Provide the [x, y] coordinate of the cell's center where the given text is located.  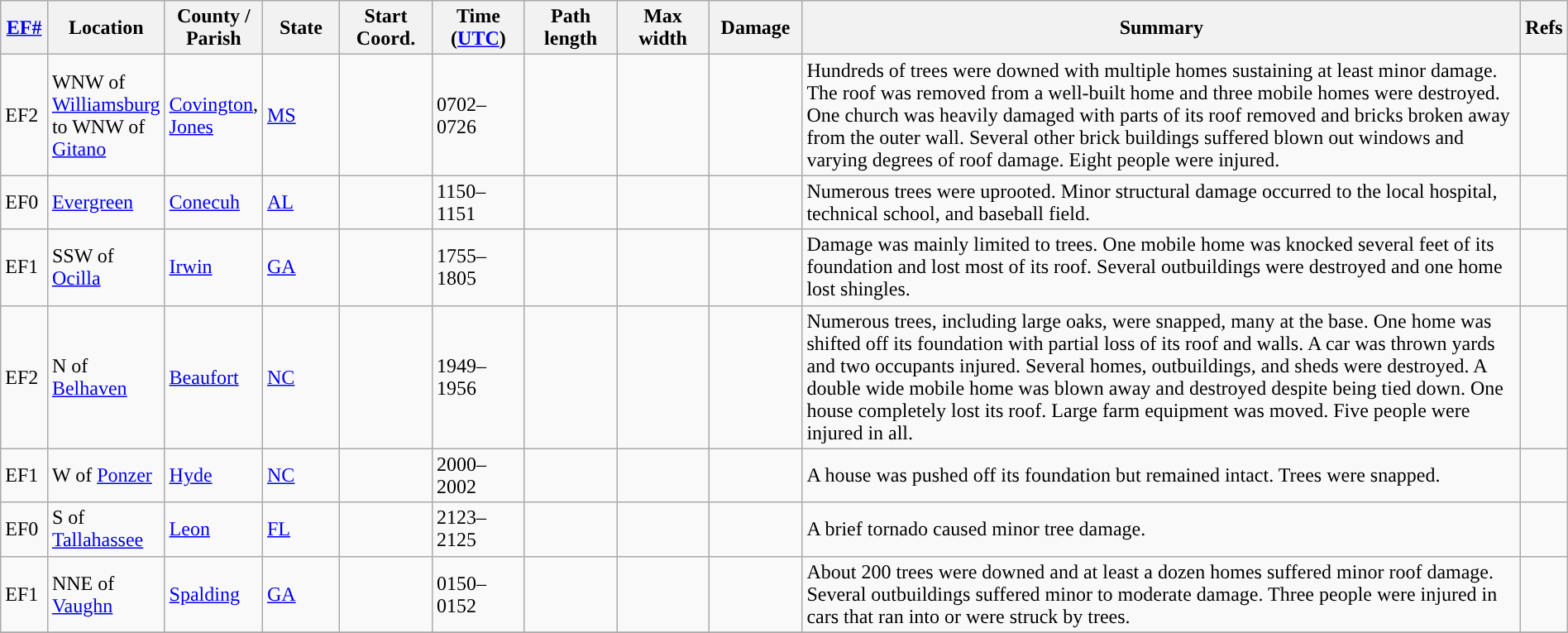
1150–1151 [479, 202]
Time (UTC) [479, 28]
Start Coord. [386, 28]
1755–1805 [479, 267]
Path length [571, 28]
Numerous trees were uprooted. Minor structural damage occurred to the local hospital, technical school, and baseball field. [1161, 202]
MS [301, 115]
A house was pushed off its foundation but remained intact. Trees were snapped. [1161, 475]
SSW of Ocilla [106, 267]
FL [301, 530]
Conecuh [213, 202]
Covington, Jones [213, 115]
1949–1956 [479, 377]
State [301, 28]
Evergreen [106, 202]
Damage [756, 28]
AL [301, 202]
2000–2002 [479, 475]
A brief tornado caused minor tree damage. [1161, 530]
Spalding [213, 594]
Leon [213, 530]
S of Tallahassee [106, 530]
Summary [1161, 28]
Location [106, 28]
0150–0152 [479, 594]
EF# [25, 28]
WNW of Williamsburg to WNW of Gitano [106, 115]
Beaufort [213, 377]
Hyde [213, 475]
W of Ponzer [106, 475]
2123–2125 [479, 530]
NNE of Vaughn [106, 594]
County / Parish [213, 28]
Refs [1544, 28]
0702–0726 [479, 115]
Max width [663, 28]
N of Belhaven [106, 377]
Irwin [213, 267]
